For the text-containing cell, return its midpoint in (X, Y) coordinate format. 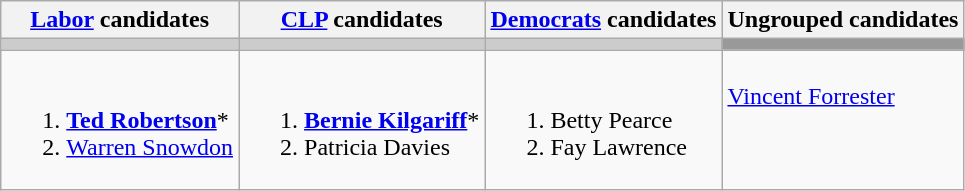
Labor candidates (120, 20)
CLP candidates (362, 20)
Vincent Forrester (843, 120)
Democrats candidates (604, 20)
Betty PearceFay Lawrence (604, 120)
Bernie Kilgariff*Patricia Davies (362, 120)
Ungrouped candidates (843, 20)
Ted Robertson*Warren Snowdon (120, 120)
